Output the [X, Y] coordinate of the center of the cell containing the given text.  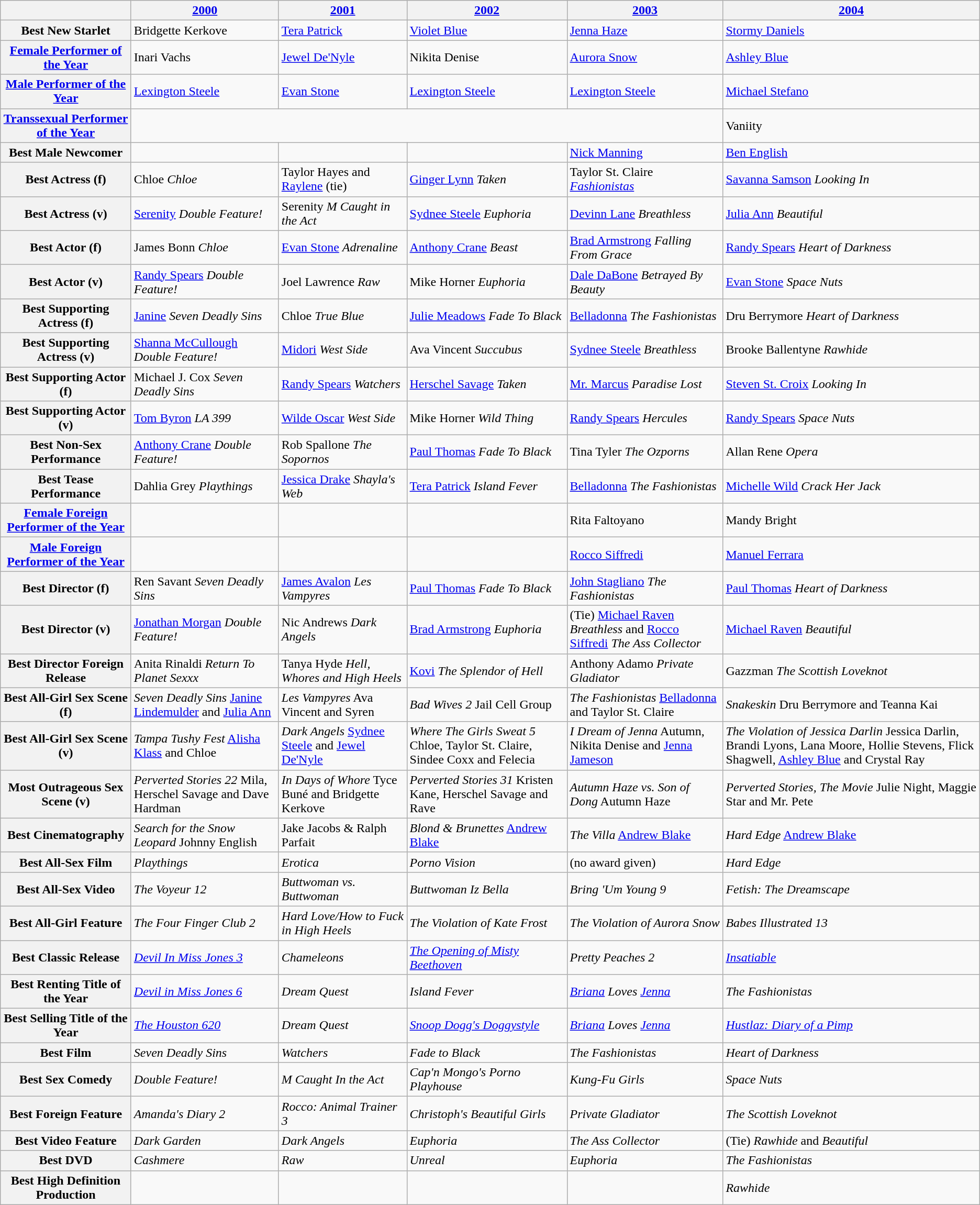
Seven Deadly Sins [205, 1053]
Randy Spears Double Feature! [205, 282]
Rob Spallone The Sopornos [342, 452]
The Opening of Misty Beethoven [487, 957]
Search for the Snow Leopard Johnny English [205, 835]
Male Foreign Performer of the Year [66, 554]
Fetish: The Dreamscape [851, 889]
Randy Spears Hercules [645, 418]
Dru Berrymore Heart of Darkness [851, 315]
Hustlaz: Diary of a Pimp [851, 1025]
Evan Stone Adrenaline [342, 247]
Dark Angels [342, 1141]
Pretty Peaches 2 [645, 957]
Fade to Black [487, 1053]
Ren Savant Seven Deadly Sins [205, 589]
Porno Vision [487, 862]
Best All-Girl Sex Scene (f) [66, 705]
Mike Horner Euphoria [487, 282]
Brad Armstrong Euphoria [487, 629]
Nick Manning [645, 152]
Jake Jacobs & Ralph Parfait [342, 835]
Serenity M Caught in the Act [342, 214]
Taylor St. Claire Fashionistas [645, 179]
Perverted Stories 31 Kristen Kane, Herschel Savage and Rave [487, 794]
Best DVD [66, 1160]
Most Outrageous Sex Scene (v) [66, 794]
Chloe True Blue [342, 315]
Devil in Miss Jones 6 [205, 992]
Brooke Ballentyne Rawhide [851, 350]
Ashley Blue [851, 58]
Best Renting Title of the Year [66, 992]
Tina Tyler The Ozporns [645, 452]
Best Supporting Actress (v) [66, 350]
Kung-Fu Girls [645, 1080]
Rocco: Animal Trainer 3 [342, 1113]
Watchers [342, 1053]
Hard Edge [851, 862]
Stormy Daniels [851, 30]
Randy Spears Watchers [342, 383]
Best Supporting Actress (f) [66, 315]
Snoop Dogg's Doggystyle [487, 1025]
Best Cinematography [66, 835]
Insatiable [851, 957]
Double Feature! [205, 1080]
Dale DaBone Betrayed By Beauty [645, 282]
Savanna Samson Looking In [851, 179]
Anthony Adamo Private Gladiator [645, 670]
Best Video Feature [66, 1141]
Taylor Hayes and Raylene (tie) [342, 179]
Female Performer of the Year [66, 58]
Rawhide [851, 1188]
2001 [342, 10]
Buttwoman Iz Bella [487, 889]
Julia Ann Beautiful [851, 214]
Michael Stefano [851, 91]
Vaniity [851, 126]
The Scottish Loveknot [851, 1113]
Best Supporting Actor (v) [66, 418]
Bad Wives 2 Jail Cell Group [487, 705]
2004 [851, 10]
Nic Andrews Dark Angels [342, 629]
Tanya Hyde Hell, Whores and High Heels [342, 670]
Michael Raven Beautiful [851, 629]
Violet Blue [487, 30]
Perverted Stories, The Movie Julie Night, Maggie Star and Mr. Pete [851, 794]
Evan Stone [342, 91]
Serenity Double Feature! [205, 214]
Devil In Miss Jones 3 [205, 957]
Rita Faltoyano [645, 521]
2002 [487, 10]
Best Tease Performance [66, 486]
Les Vampyres Ava Vincent and Syren [342, 705]
Babes Illustrated 13 [851, 923]
Best Actor (f) [66, 247]
Brad Armstrong Falling From Grace [645, 247]
Best Foreign Feature [66, 1113]
Steven St. Croix Looking In [851, 383]
Cap'n Mongo's Porno Playhouse [487, 1080]
Wilde Oscar West Side [342, 418]
Best High Definition Production [66, 1188]
Best Classic Release [66, 957]
Jewel De'Nyle [342, 58]
Evan Stone Space Nuts [851, 282]
Transsexual Performer of the Year [66, 126]
Best Actress (v) [66, 214]
James Avalon Les Vampyres [342, 589]
Bring 'Um Young 9 [645, 889]
Michael J. Cox Seven Deadly Sins [205, 383]
Best Director (f) [66, 589]
Sydnee Steele Euphoria [487, 214]
Allan Rene Opera [851, 452]
The Fashionistas Belladonna and Taylor St. Claire [645, 705]
The Violation of Jessica Darlin Jessica Darlin, Brandi Lyons, Lana Moore, Hollie Stevens, Flick Shagwell, Ashley Blue and Crystal Ray [851, 746]
Autumn Haze vs. Son of Dong Autumn Haze [645, 794]
Herschel Savage Taken [487, 383]
Best Non-Sex Performance [66, 452]
Playthings [205, 862]
Erotica [342, 862]
The Villa Andrew Blake [645, 835]
Best Sex Comedy [66, 1080]
(no award given) [645, 862]
2000 [205, 10]
The Violation of Aurora Snow [645, 923]
Jenna Haze [645, 30]
Mandy Bright [851, 521]
The Violation of Kate Frost [487, 923]
(Tie) Rawhide and Beautiful [851, 1141]
Bridgette Kerkove [205, 30]
Hard Edge Andrew Blake [851, 835]
2003 [645, 10]
Dahlia Grey Playthings [205, 486]
I Dream of Jenna Autumn, Nikita Denise and Jenna Jameson [645, 746]
Best Actor (v) [66, 282]
Rocco Siffredi [645, 554]
Chameleons [342, 957]
Ava Vincent Succubus [487, 350]
Best Selling Title of the Year [66, 1025]
Paul Thomas Heart of Darkness [851, 589]
Julie Meadows Fade To Black [487, 315]
Best Director (v) [66, 629]
Anita Rinaldi Return To Planet Sexxx [205, 670]
Best All-Sex Film [66, 862]
Shanna McCullough Double Feature! [205, 350]
Jonathan Morgan Double Feature! [205, 629]
Christoph's Beautiful Girls [487, 1113]
Inari Vachs [205, 58]
M Caught In the Act [342, 1080]
Unreal [487, 1160]
Blond & Brunettes Andrew Blake [487, 835]
Mike Horner Wild Thing [487, 418]
Heart of Darkness [851, 1053]
Randy Spears Space Nuts [851, 418]
The Ass Collector [645, 1141]
Devinn Lane Breathless [645, 214]
Seven Deadly Sins Janine Lindemulder and Julia Ann [205, 705]
Jessica Drake Shayla's Web [342, 486]
Chloe Chloe [205, 179]
Joel Lawrence Raw [342, 282]
Best Supporting Actor (f) [66, 383]
John Stagliano The Fashionistas [645, 589]
Michelle Wild Crack Her Jack [851, 486]
Mr. Marcus Paradise Lost [645, 383]
Island Fever [487, 992]
Hard Love/How to Fuck in High Heels [342, 923]
Best Director Foreign Release [66, 670]
Male Performer of the Year [66, 91]
Buttwoman vs. Buttwoman [342, 889]
Ben English [851, 152]
(Tie) Michael Raven Breathless and Rocco Siffredi The Ass Collector [645, 629]
Tera Patrick [342, 30]
Amanda's Diary 2 [205, 1113]
Tom Byron LA 399 [205, 418]
Perverted Stories 22 Mila, Herschel Savage and Dave Hardman [205, 794]
Anthony Crane Double Feature! [205, 452]
Randy Spears Heart of Darkness [851, 247]
Snakeskin Dru Berrymore and Teanna Kai [851, 705]
Tera Patrick Island Fever [487, 486]
Janine Seven Deadly Sins [205, 315]
Dark Angels Sydnee Steele and Jewel De'Nyle [342, 746]
Sydnee Steele Breathless [645, 350]
Best Actress (f) [66, 179]
Aurora Snow [645, 58]
The Four Finger Club 2 [205, 923]
James Bonn Chloe [205, 247]
Best Male Newcomer [66, 152]
Best Film [66, 1053]
Tampa Tushy Fest Alisha Klass and Chloe [205, 746]
Kovi The Splendor of Hell [487, 670]
In Days of Whore Tyce Buné and Bridgette Kerkove [342, 794]
Best New Starlet [66, 30]
Female Foreign Performer of the Year [66, 521]
Manuel Ferrara [851, 554]
Best All-Girl Feature [66, 923]
Nikita Denise [487, 58]
Dark Garden [205, 1141]
Raw [342, 1160]
Best All-Girl Sex Scene (v) [66, 746]
Anthony Crane Beast [487, 247]
Private Gladiator [645, 1113]
Cashmere [205, 1160]
Where The Girls Sweat 5 Chloe, Taylor St. Claire, Sindee Coxx and Felecia [487, 746]
Best All-Sex Video [66, 889]
Midori West Side [342, 350]
Ginger Lynn Taken [487, 179]
Space Nuts [851, 1080]
Gazzman The Scottish Loveknot [851, 670]
The Voyeur 12 [205, 889]
The Houston 620 [205, 1025]
